Pinpoint the cell where the given text exists, returning its (X, Y) midpoint coordinate. 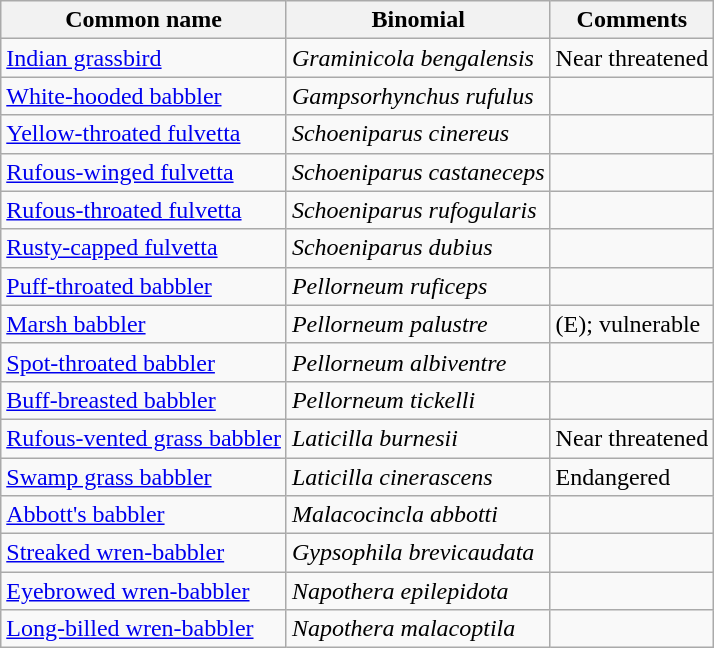
Comments (632, 20)
Laticilla burnesii (418, 438)
Binomial (418, 20)
Graminicola bengalensis (418, 58)
Rufous-winged fulvetta (144, 172)
Pellorneum tickelli (418, 400)
Gypsophila brevicaudata (418, 553)
Schoeniparus dubius (418, 248)
Laticilla cinerascens (418, 477)
Long-billed wren-babbler (144, 629)
Spot-throated babbler (144, 362)
Marsh babbler (144, 324)
Endangered (632, 477)
Abbott's babbler (144, 515)
Pellorneum ruficeps (418, 286)
Malacocincla abbotti (418, 515)
Rusty-capped fulvetta (144, 248)
(E); vulnerable (632, 324)
Streaked wren-babbler (144, 553)
Pellorneum palustre (418, 324)
Puff-throated babbler (144, 286)
Schoeniparus cinereus (418, 134)
White-hooded babbler (144, 96)
Yellow-throated fulvetta (144, 134)
Pellorneum albiventre (418, 362)
Eyebrowed wren-babbler (144, 591)
Indian grassbird (144, 58)
Napothera malacoptila (418, 629)
Napothera epilepidota (418, 591)
Gampsorhynchus rufulus (418, 96)
Buff-breasted babbler (144, 400)
Rufous-throated fulvetta (144, 210)
Schoeniparus rufogularis (418, 210)
Common name (144, 20)
Rufous-vented grass babbler (144, 438)
Schoeniparus castaneceps (418, 172)
Swamp grass babbler (144, 477)
